Locate the cell with the specified text and output its [X, Y] center coordinate. 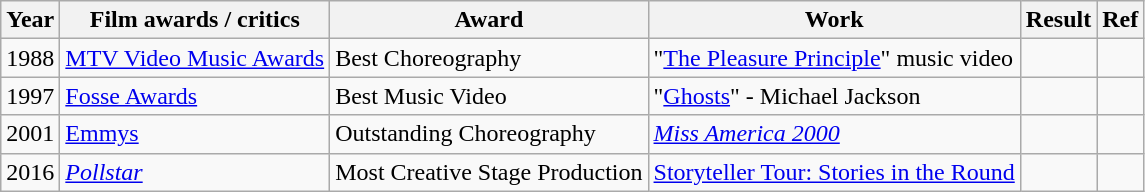
"Ghosts" - Michael Jackson [834, 96]
Work [834, 20]
Ref [1120, 20]
Most Creative Stage Production [489, 172]
2016 [30, 172]
Film awards / critics [195, 20]
1988 [30, 58]
Pollstar [195, 172]
Outstanding Choreography [489, 134]
MTV Video Music Awards [195, 58]
"The Pleasure Principle" music video [834, 58]
Best Music Video [489, 96]
Fosse Awards [195, 96]
Emmys [195, 134]
Best Choreography [489, 58]
Award [489, 20]
Miss America 2000 [834, 134]
Year [30, 20]
Storyteller Tour: Stories in the Round [834, 172]
1997 [30, 96]
Result [1058, 20]
2001 [30, 134]
